Extract the [X, Y] coordinate from the center of the cell holding the provided text.  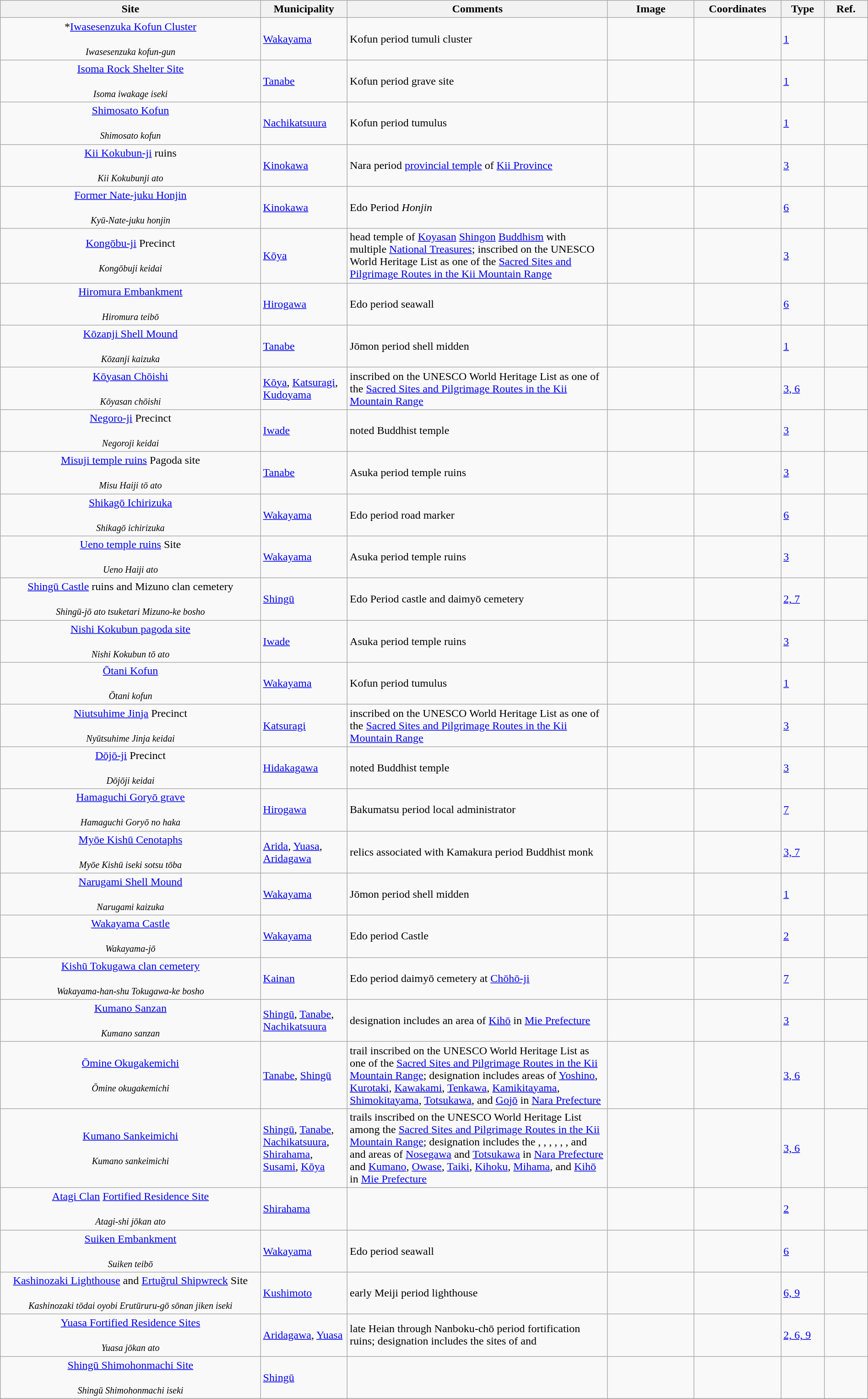
6, 9 [803, 1293]
Suiken EmbankmentSuiken teibō [130, 1251]
Kōya [304, 255]
Ōtani KofunŌtani kofun [130, 683]
Nara period provincial temple of Kii Province [477, 165]
Nishi Kokubun pagoda site Nishi Kokubun tō ato [130, 641]
Shingū, Tanabe, Nachikatsuura [304, 1020]
designation includes an area of Kihō in Mie Prefecture [477, 1020]
Shingū, Tanabe, Nachikatsuura, Shirahama, Susami, Kōya [304, 1148]
Kii Kokubun-ji ruinsKii Kokubunji ato [130, 165]
Comments [477, 9]
Bakumatsu period local administrator [477, 810]
Aridagawa, Yuasa [304, 1335]
Katsuragi [304, 726]
Negoro-ji PrecinctNegoroji keidai [130, 430]
Hiromura EmbankmentHiromura teibō [130, 304]
Kainan [304, 978]
Hidakagawa [304, 768]
Narugami Shell MoundNarugami kaizuka [130, 894]
Misuji temple ruins Pagoda siteMisu Haiji tō ato [130, 472]
Wakayama CastleWakayama-jō [130, 936]
Dōjō-ji PrecinctDōjōji keidai [130, 768]
Kōzanji Shell MoundKōzanji kaizuka [130, 346]
Type [803, 9]
Kumano SankeimichiKumano sankeimichi [130, 1148]
Ōmine OkugakemichiŌmine okugakemichi [130, 1075]
Kōya, Katsuragi, Kudoyama [304, 388]
Kashinozaki Lighthouse and Ertuğrul Shipwreck SiteKashinozaki tōdai oyobi Erutūruru-gō sōnan jiken iseki [130, 1293]
Arida, Yuasa, Aridagawa [304, 852]
Kofun period grave site [477, 81]
Edo period road marker [477, 515]
Edo period daimyō cemetery at Chōhō-ji [477, 978]
Tanabe, Shingū [304, 1075]
2, 7 [803, 599]
Isoma Rock Shelter SiteIsoma iwakage iseki [130, 81]
3, 7 [803, 852]
Myōe Kishū CenotaphsMyōe Kishū iseki sotsu tōba [130, 852]
Edo period Castle [477, 936]
Image [651, 9]
Nachikatsuura [304, 123]
Edo Period Honjin [477, 207]
Shimosato KofunShimosato kofun [130, 123]
Niutsuhime Jinja PrecinctNyūtsuhime Jinja keidai [130, 726]
Yuasa Fortified Residence SitesYuasa jōkan ato [130, 1335]
Ref. [846, 9]
Shingū Shimohonmachi SiteShingū Shimohonmachi iseki [130, 1377]
Shikagō IchirizukaShikagō ichirizuka [130, 515]
Kōyasan ChōishiKōyasan chōishi [130, 388]
*Iwasesenzuka Kofun ClusterIwasesenzuka kofun-gun [130, 39]
Shirahama [304, 1209]
Former Nate-juku HonjinKyū-Nate-juku honjin [130, 207]
Ueno temple ruins SiteUeno Haiji ato [130, 557]
Shingū Castle ruins and Mizuno clan cemeteryShingū-jō ato tsuketari Mizuno-ke bosho [130, 599]
Kishū Tokugawa clan cemeteryWakayama-han-shu Tokugawa-ke bosho [130, 978]
relics associated with Kamakura period Buddhist monk [477, 852]
Site [130, 9]
Kofun period tumuli cluster [477, 39]
early Meiji period lighthouse [477, 1293]
Kumano SanzanKumano sanzan [130, 1020]
2, 6, 9 [803, 1335]
Hamaguchi Goryō graveHamaguchi Goryō no haka [130, 810]
Kongōbu-ji PrecinctKongōbuji keidai [130, 255]
Atagi Clan Fortified Residence SiteAtagi-shi jōkan ato [130, 1209]
Municipality [304, 9]
late Heian through Nanboku-chō period fortification ruins; designation includes the sites of and [477, 1335]
Edo Period castle and daimyō cemetery [477, 599]
Kushimoto [304, 1293]
Coordinates [737, 9]
